Find where the given text appears and provide that cell's center as (X, Y) coordinate. 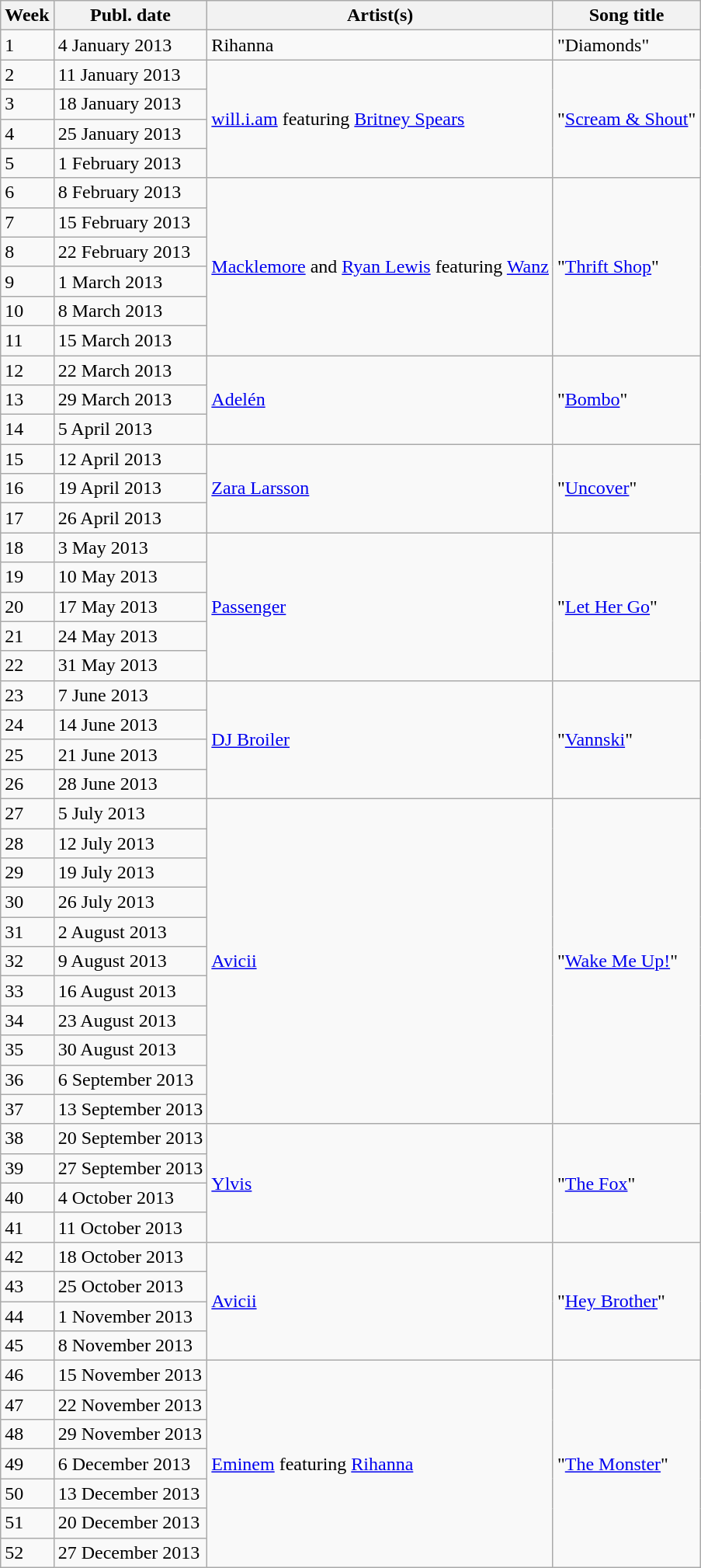
6 December 2013 (130, 1464)
25 October 2013 (130, 1286)
13 September 2013 (130, 1109)
18 October 2013 (130, 1257)
15 February 2013 (130, 222)
19 July 2013 (130, 873)
51 (27, 1523)
"Thrift Shop" (626, 266)
4 January 2013 (130, 45)
"Uncover" (626, 488)
1 (27, 45)
9 (27, 281)
29 November 2013 (130, 1434)
16 August 2013 (130, 991)
49 (27, 1464)
"Diamonds" (626, 45)
17 May 2013 (130, 607)
11 January 2013 (130, 75)
"Bombo" (626, 400)
"Scream & Shout" (626, 119)
27 (27, 813)
8 (27, 252)
1 March 2013 (130, 281)
30 August 2013 (130, 1050)
18 January 2013 (130, 104)
29 (27, 873)
9 August 2013 (130, 961)
"Hey Brother" (626, 1301)
50 (27, 1493)
23 August 2013 (130, 1020)
Eminem featuring Rihanna (380, 1464)
47 (27, 1405)
Zara Larsson (380, 488)
21 (27, 636)
19 (27, 577)
24 (27, 725)
4 (27, 134)
17 (27, 518)
Macklemore and Ryan Lewis featuring Wanz (380, 266)
36 (27, 1080)
5 April 2013 (130, 429)
"Let Her Go" (626, 607)
37 (27, 1109)
30 (27, 902)
5 July 2013 (130, 813)
11 October 2013 (130, 1227)
23 (27, 695)
22 February 2013 (130, 252)
27 September 2013 (130, 1168)
6 September 2013 (130, 1080)
45 (27, 1346)
will.i.am featuring Britney Spears (380, 119)
Publ. date (130, 16)
Week (27, 16)
34 (27, 1020)
22 November 2013 (130, 1405)
43 (27, 1286)
Passenger (380, 607)
41 (27, 1227)
1 November 2013 (130, 1316)
2 August 2013 (130, 932)
46 (27, 1375)
20 (27, 607)
48 (27, 1434)
3 May 2013 (130, 548)
35 (27, 1050)
5 (27, 163)
12 (27, 370)
8 March 2013 (130, 311)
2 (27, 75)
26 July 2013 (130, 902)
42 (27, 1257)
13 December 2013 (130, 1493)
39 (27, 1168)
22 March 2013 (130, 370)
8 February 2013 (130, 193)
16 (27, 488)
3 (27, 104)
DJ Broiler (380, 739)
15 November 2013 (130, 1375)
6 (27, 193)
20 December 2013 (130, 1523)
1 February 2013 (130, 163)
28 (27, 843)
27 December 2013 (130, 1552)
13 (27, 400)
52 (27, 1552)
8 November 2013 (130, 1346)
14 June 2013 (130, 725)
"Vannski" (626, 739)
12 April 2013 (130, 459)
26 (27, 784)
15 (27, 459)
"The Monster" (626, 1464)
7 June 2013 (130, 695)
25 (27, 754)
Ylvis (380, 1183)
32 (27, 961)
11 (27, 340)
29 March 2013 (130, 400)
12 July 2013 (130, 843)
7 (27, 222)
33 (27, 991)
"The Fox" (626, 1183)
40 (27, 1198)
21 June 2013 (130, 754)
"Wake Me Up!" (626, 961)
44 (27, 1316)
31 May 2013 (130, 666)
Song title (626, 16)
10 (27, 311)
25 January 2013 (130, 134)
20 September 2013 (130, 1139)
Artist(s) (380, 16)
28 June 2013 (130, 784)
10 May 2013 (130, 577)
4 October 2013 (130, 1198)
38 (27, 1139)
22 (27, 666)
31 (27, 932)
14 (27, 429)
19 April 2013 (130, 488)
24 May 2013 (130, 636)
Rihanna (380, 45)
26 April 2013 (130, 518)
18 (27, 548)
15 March 2013 (130, 340)
Adelén (380, 400)
